Find where the given text appears and provide that cell's center as (x, y) coordinate. 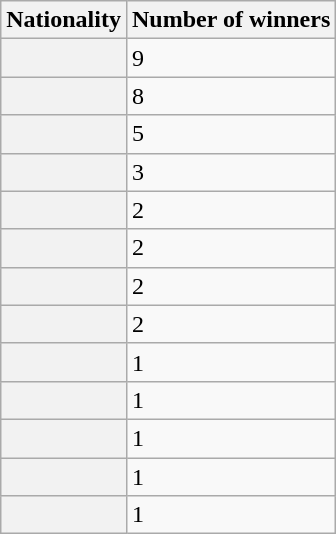
9 (230, 58)
3 (230, 172)
Nationality (64, 20)
Number of winners (230, 20)
8 (230, 96)
5 (230, 134)
